For the text-containing cell, return its midpoint in [X, Y] coordinate format. 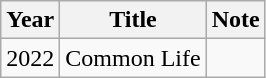
2022 [30, 58]
Year [30, 20]
Note [236, 20]
Common Life [133, 58]
Title [133, 20]
